Return (X, Y) of the center of cell containing provided text 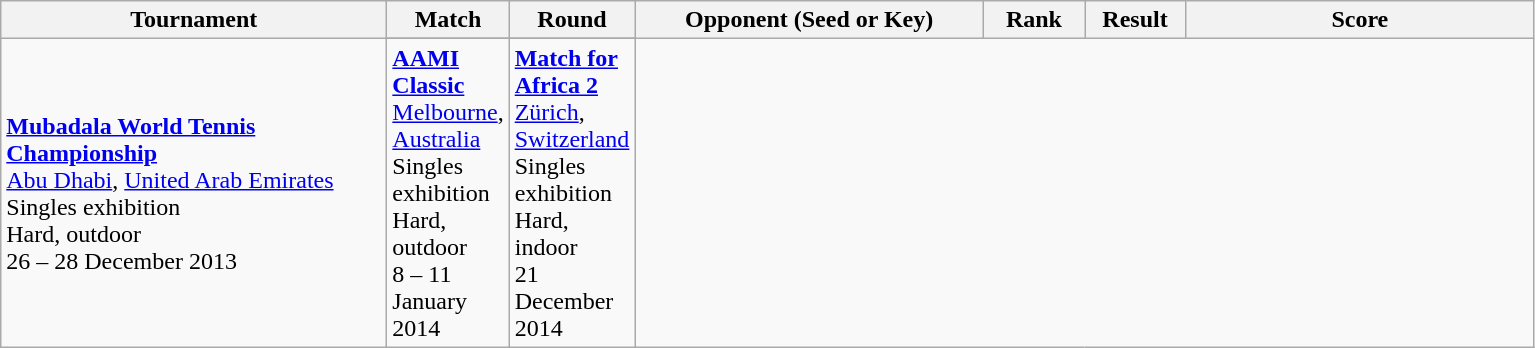
Match for Africa 2 Zürich, SwitzerlandSingles exhibitionHard, indoor21 December 2014 (572, 193)
Result (1134, 20)
Rank (1034, 20)
Round (572, 20)
Score (1360, 20)
Tournament (194, 20)
Mubadala World Tennis Championship Abu Dhabi, United Arab EmiratesSingles exhibitionHard, outdoor26 – 28 December 2013 (194, 193)
AAMI Classic Melbourne, AustraliaSingles exhibitionHard, outdoor8 – 11 January 2014 (448, 193)
Match (448, 20)
Opponent (Seed or Key) (810, 20)
